Output the (X, Y) coordinate of the center of the cell containing the given text.  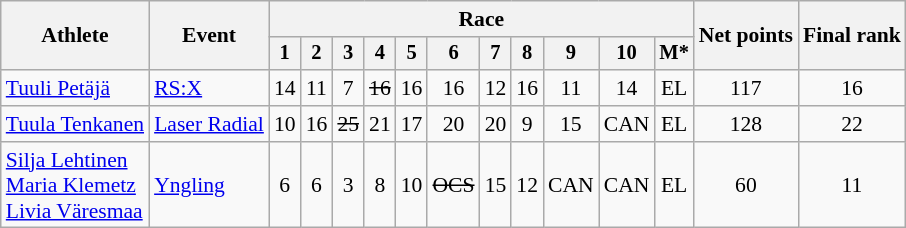
Net points (746, 36)
3 (348, 54)
6 (453, 54)
Final rank (852, 36)
Tuula Tenkanen (75, 124)
Tuuli Petäjä (75, 88)
M* (674, 54)
117 (746, 88)
Event (209, 36)
4 (380, 54)
12 (496, 88)
Laser Radial (209, 124)
1 (285, 54)
21 (380, 124)
Athlete (75, 36)
5 (412, 54)
Race (482, 19)
15 (571, 124)
25 (348, 124)
17 (412, 124)
RS:X (209, 88)
22 (852, 124)
128 (746, 124)
2 (317, 54)
8 (527, 54)
CAN (627, 124)
